Return [x, y] of the center of cell containing provided text 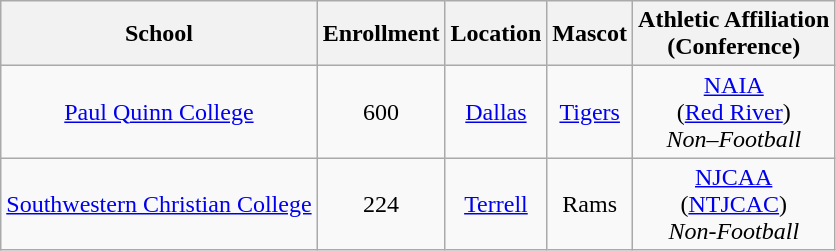
School [159, 34]
Terrell [496, 204]
600 [381, 112]
NJCAA(NTJCAC) Non-Football [734, 204]
Dallas [496, 112]
Rams [590, 204]
Mascot [590, 34]
Location [496, 34]
224 [381, 204]
NAIA (Red River)Non–Football [734, 112]
Tigers [590, 112]
Athletic Affiliation(Conference) [734, 34]
Enrollment [381, 34]
Southwestern Christian College [159, 204]
Paul Quinn College [159, 112]
